Pinpoint the cell where the given text exists, returning its (x, y) midpoint coordinate. 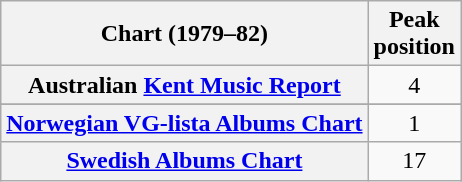
17 (414, 161)
Australian Kent Music Report (184, 85)
Swedish Albums Chart (184, 161)
Norwegian VG-lista Albums Chart (184, 123)
Chart (1979–82) (184, 34)
4 (414, 85)
1 (414, 123)
Peakposition (414, 34)
